Locate the cell with the specified text and output its [X, Y] center coordinate. 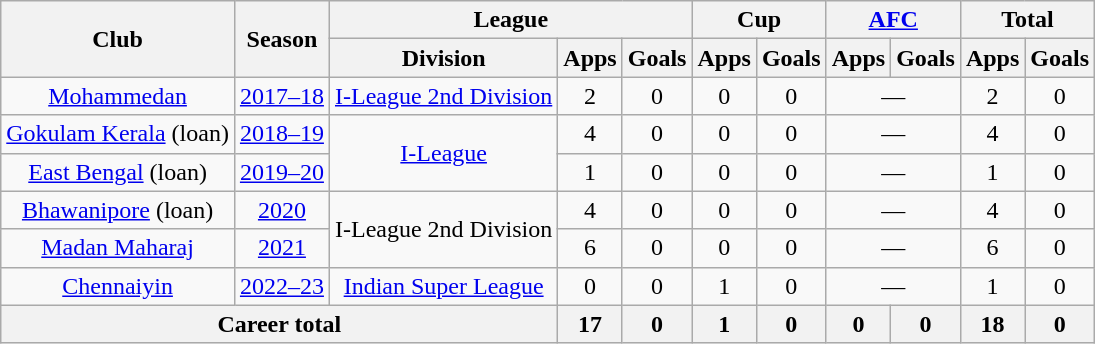
2019–20 [282, 172]
Club [118, 39]
Total [1027, 20]
I-League [443, 153]
Gokulam Kerala (loan) [118, 134]
2017–18 [282, 96]
Bhawanipore (loan) [118, 210]
Madan Maharaj [118, 248]
AFC [893, 20]
Mohammedan [118, 96]
2021 [282, 248]
17 [590, 324]
Chennaiyin [118, 286]
Career total [280, 324]
Division [443, 58]
18 [992, 324]
Indian Super League [443, 286]
2022–23 [282, 286]
Season [282, 39]
Cup [759, 20]
East Bengal (loan) [118, 172]
2018–19 [282, 134]
League [510, 20]
2020 [282, 210]
